From the cell containing the given text, extract its center point as (x, y) coordinate. 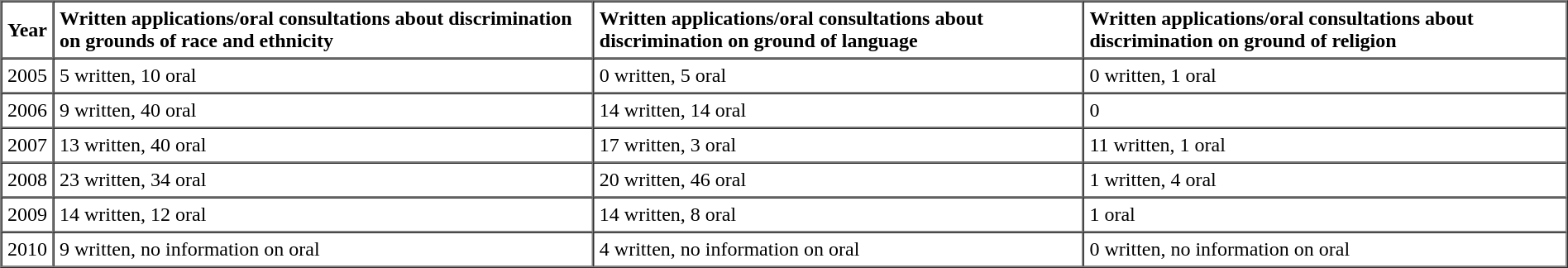
9 written, 40 oral (323, 110)
2005 (28, 75)
14 written, 14 oral (839, 110)
Written applications/oral consultations about discrimination on ground of language (839, 30)
11 written, 1 oral (1325, 145)
14 written, 8 oral (839, 214)
23 written, 34 oral (323, 179)
1 oral (1325, 214)
Written applications/oral consultations about discrimination on ground of religion (1325, 30)
0 written, 1 oral (1325, 75)
20 written, 46 oral (839, 179)
14 written, 12 oral (323, 214)
2008 (28, 179)
1 written, 4 oral (1325, 179)
0 written, no information on oral (1325, 249)
Written applications/oral consultations about discrimination on grounds of race and ethnicity (323, 30)
4 written, no information on oral (839, 249)
Year (28, 30)
2010 (28, 249)
13 written, 40 oral (323, 145)
0 (1325, 110)
5 written, 10 oral (323, 75)
2007 (28, 145)
0 written, 5 oral (839, 75)
9 written, no information on oral (323, 249)
17 written, 3 oral (839, 145)
2009 (28, 214)
2006 (28, 110)
